Find where the given text appears and provide that cell's center as (x, y) coordinate. 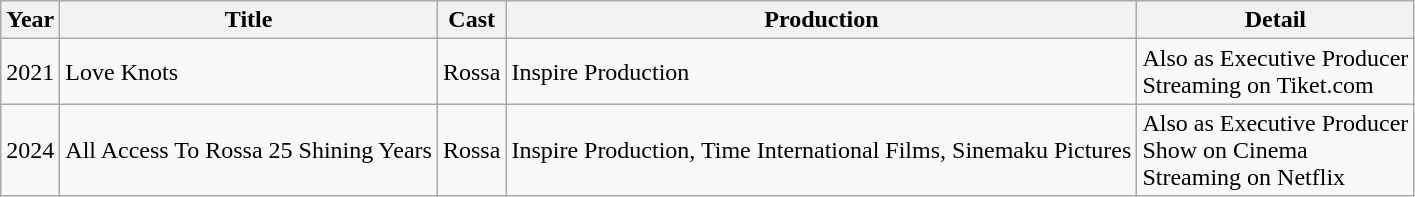
2024 (30, 150)
Also as Executive ProducerShow on CinemaStreaming on Netflix (1276, 150)
Title (249, 20)
Also as Executive ProducerStreaming on Tiket.com (1276, 72)
Inspire Production, Time International Films, Sinemaku Pictures (822, 150)
Love Knots (249, 72)
All Access To Rossa 25 Shining Years (249, 150)
Detail (1276, 20)
Production (822, 20)
Inspire Production (822, 72)
Cast (471, 20)
2021 (30, 72)
Year (30, 20)
